Identify which cell holds the provided text, then report its (X, Y) central coordinate. 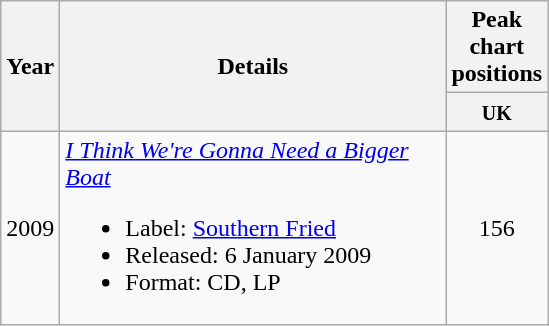
Details (253, 66)
I Think We're Gonna Need a Bigger BoatLabel: Southern FriedReleased: 6 January 2009Format: CD, LP (253, 228)
156 (497, 228)
Peak chart positions (497, 47)
UK (497, 112)
Year (30, 66)
2009 (30, 228)
